Scan for the cell matching the given text and deliver its (x, y) coordinate at center. 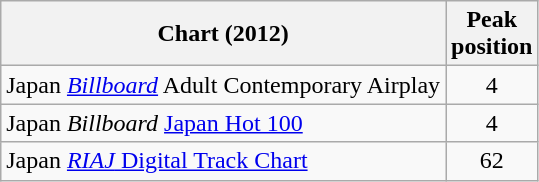
Japan Billboard Japan Hot 100 (224, 123)
Peakposition (492, 34)
Japan RIAJ Digital Track Chart (224, 161)
Chart (2012) (224, 34)
62 (492, 161)
Japan Billboard Adult Contemporary Airplay (224, 85)
